Return the [x, y] coordinate for the center point of the cell that contains the specified text.  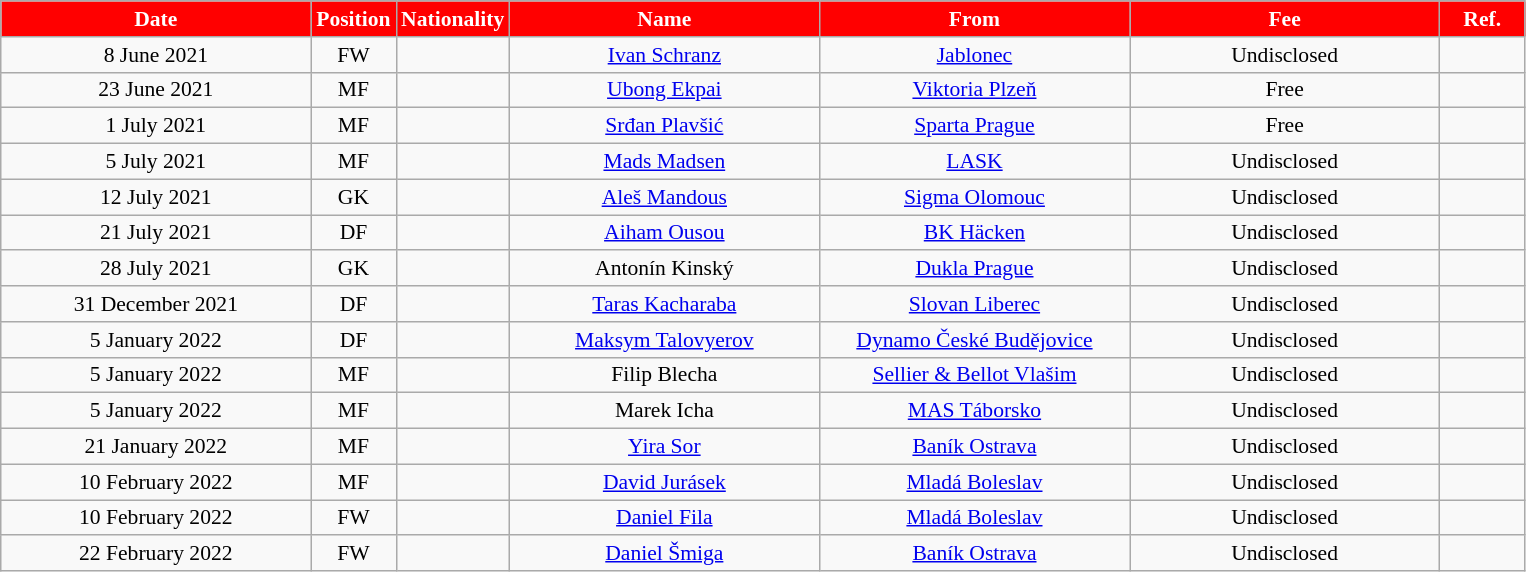
Taras Kacharaba [664, 304]
Sigma Olomouc [974, 197]
Maksym Talovyerov [664, 340]
Marek Icha [664, 411]
Position [354, 19]
Dynamo České Budějovice [974, 340]
21 July 2021 [156, 233]
Viktoria Plzeň [974, 90]
21 January 2022 [156, 447]
From [974, 19]
Sellier & Bellot Vlašim [974, 375]
22 February 2022 [156, 554]
Ivan Schranz [664, 55]
5 July 2021 [156, 162]
Srđan Plavšić [664, 126]
David Jurásek [664, 482]
BK Häcken [974, 233]
12 July 2021 [156, 197]
Aiham Ousou [664, 233]
Antonín Kinský [664, 269]
Slovan Liberec [974, 304]
Ubong Ekpai [664, 90]
LASK [974, 162]
Yira Sor [664, 447]
8 June 2021 [156, 55]
Daniel Šmiga [664, 554]
31 December 2021 [156, 304]
23 June 2021 [156, 90]
Date [156, 19]
Ref. [1482, 19]
Sparta Prague [974, 126]
Nationality [452, 19]
Name [664, 19]
Mads Madsen [664, 162]
Filip Blecha [664, 375]
Dukla Prague [974, 269]
MAS Táborsko [974, 411]
Aleš Mandous [664, 197]
Daniel Fila [664, 518]
1 July 2021 [156, 126]
Jablonec [974, 55]
28 July 2021 [156, 269]
Fee [1285, 19]
